Identify which cell holds the provided text, then report its [X, Y] central coordinate. 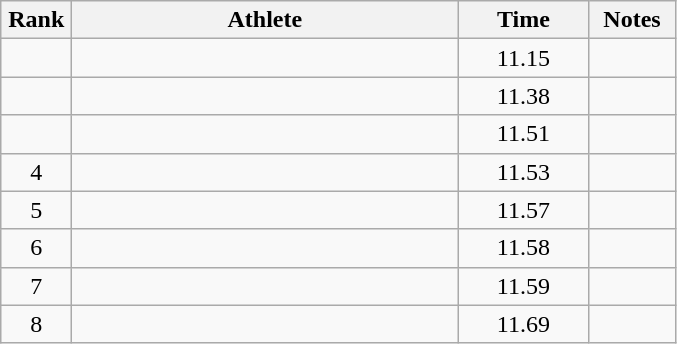
7 [36, 286]
11.58 [524, 248]
Athlete [265, 20]
6 [36, 248]
11.59 [524, 286]
Time [524, 20]
11.57 [524, 210]
11.15 [524, 58]
11.53 [524, 172]
8 [36, 324]
11.38 [524, 96]
Rank [36, 20]
Notes [632, 20]
11.51 [524, 134]
11.69 [524, 324]
5 [36, 210]
4 [36, 172]
